Identify which cell holds the provided text, then report its [X, Y] central coordinate. 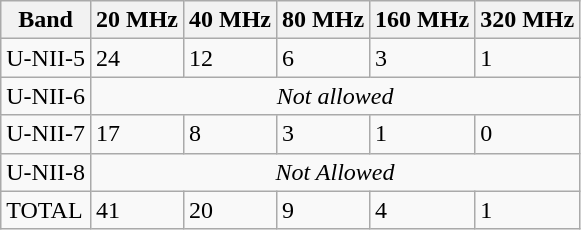
U-NII-6 [46, 96]
9 [324, 210]
20 MHz [136, 20]
Band [46, 20]
17 [136, 134]
320 MHz [528, 20]
40 MHz [230, 20]
0 [528, 134]
Not allowed [334, 96]
8 [230, 134]
20 [230, 210]
80 MHz [324, 20]
Not Allowed [334, 172]
160 MHz [422, 20]
TOTAL [46, 210]
U-NII-8 [46, 172]
U-NII-7 [46, 134]
U-NII-5 [46, 58]
4 [422, 210]
6 [324, 58]
24 [136, 58]
12 [230, 58]
41 [136, 210]
